For the text-containing cell, return its midpoint in [X, Y] coordinate format. 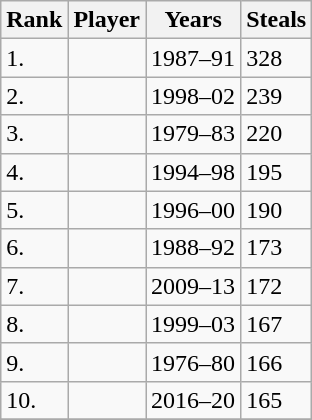
1998–02 [194, 96]
4. [34, 172]
Steals [276, 20]
2016–20 [194, 400]
2009–13 [194, 286]
1988–92 [194, 248]
166 [276, 362]
1976–80 [194, 362]
Years [194, 20]
167 [276, 324]
190 [276, 210]
7. [34, 286]
3. [34, 134]
2. [34, 96]
10. [34, 400]
Rank [34, 20]
165 [276, 400]
8. [34, 324]
220 [276, 134]
1999–03 [194, 324]
1. [34, 58]
173 [276, 248]
1994–98 [194, 172]
9. [34, 362]
328 [276, 58]
1979–83 [194, 134]
195 [276, 172]
239 [276, 96]
5. [34, 210]
Player [107, 20]
1996–00 [194, 210]
172 [276, 286]
1987–91 [194, 58]
6. [34, 248]
